Detect which cell encompasses the target text, then output its (x, y) center coordinate. 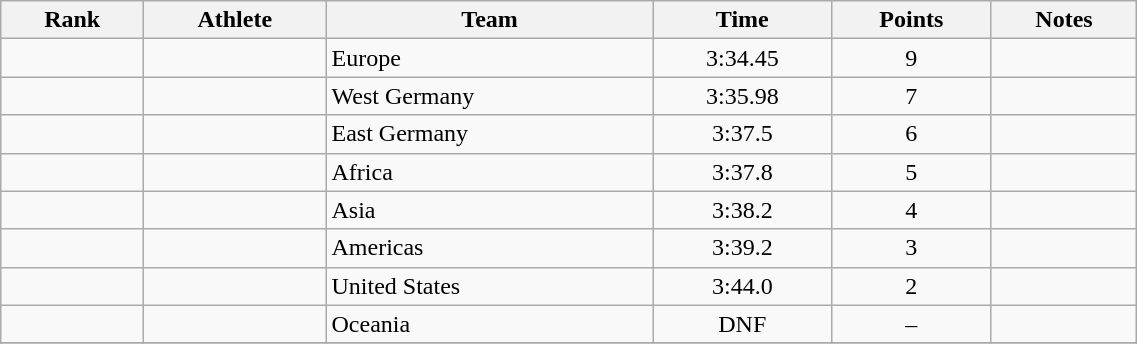
5 (911, 172)
3:37.8 (742, 172)
3:38.2 (742, 210)
Oceania (490, 324)
Asia (490, 210)
2 (911, 286)
3:39.2 (742, 248)
4 (911, 210)
Time (742, 20)
Notes (1064, 20)
Athlete (235, 20)
Africa (490, 172)
Points (911, 20)
Europe (490, 58)
9 (911, 58)
3 (911, 248)
DNF (742, 324)
United States (490, 286)
6 (911, 134)
West Germany (490, 96)
East Germany (490, 134)
7 (911, 96)
3:34.45 (742, 58)
3:35.98 (742, 96)
Americas (490, 248)
3:44.0 (742, 286)
– (911, 324)
Team (490, 20)
Rank (72, 20)
3:37.5 (742, 134)
